Pinpoint the cell where the given text exists, returning its [x, y] midpoint coordinate. 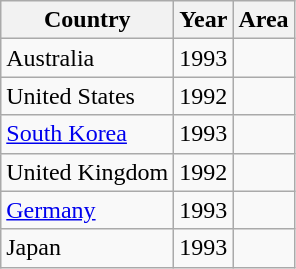
Year [204, 20]
Germany [88, 210]
Area [264, 20]
Australia [88, 58]
Country [88, 20]
South Korea [88, 134]
Japan [88, 248]
United States [88, 96]
United Kingdom [88, 172]
